Extract the (X, Y) coordinate from the center of the cell holding the provided text.  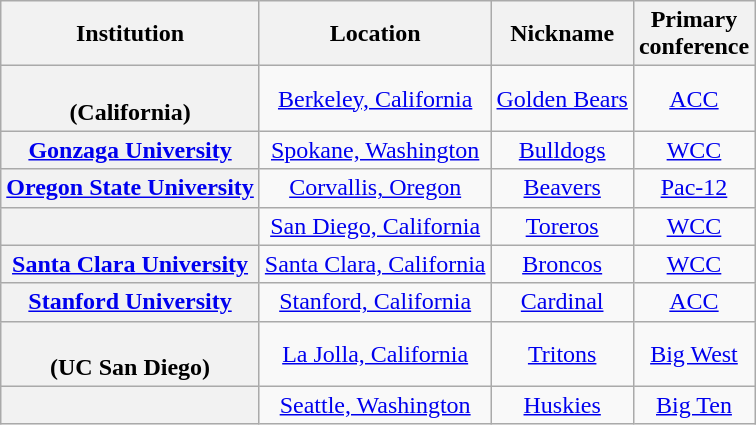
(UC San Diego) (130, 354)
Broncos (562, 264)
Santa Clara University (130, 264)
Santa Clara, California (375, 264)
Corvallis, Oregon (375, 188)
Beavers (562, 188)
San Diego, California (375, 226)
Berkeley, California (375, 98)
Big West (694, 354)
Golden Bears (562, 98)
Bulldogs (562, 150)
Primaryconference (694, 34)
Pac-12 (694, 188)
(California) (130, 98)
Big Ten (694, 405)
Stanford University (130, 302)
Institution (130, 34)
Seattle, Washington (375, 405)
Nickname (562, 34)
Gonzaga University (130, 150)
Huskies (562, 405)
Spokane, Washington (375, 150)
Oregon State University (130, 188)
La Jolla, California (375, 354)
Toreros (562, 226)
Cardinal (562, 302)
Stanford, California (375, 302)
Location (375, 34)
Tritons (562, 354)
